Return [X, Y] of the center of cell containing provided text 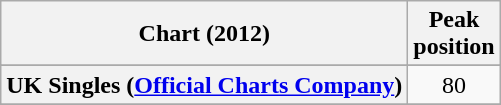
80 [454, 85]
Chart (2012) [204, 34]
UK Singles (Official Charts Company) [204, 85]
Peakposition [454, 34]
